Scan for the cell matching the given text and deliver its [X, Y] coordinate at center. 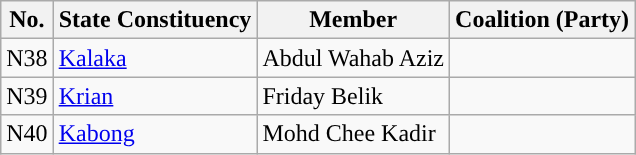
Friday Belik [354, 96]
State Constituency [155, 20]
Kabong [155, 134]
N40 [27, 134]
Krian [155, 96]
Coalition (Party) [542, 20]
Kalaka [155, 58]
N38 [27, 58]
N39 [27, 96]
Mohd Chee Kadir [354, 134]
No. [27, 20]
Abdul Wahab Aziz [354, 58]
Member [354, 20]
